Identify which cell holds the provided text, then report its [x, y] central coordinate. 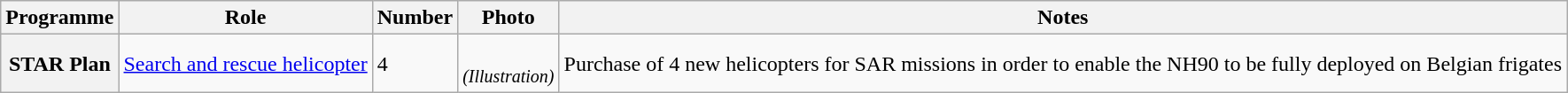
(Illustration) [508, 64]
Number [415, 18]
Purchase of 4 new helicopters for SAR missions in order to enable the NH90 to be fully deployed on Belgian frigates [1063, 64]
Photo [508, 18]
Search and rescue helicopter [245, 64]
Programme [60, 18]
4 [415, 64]
Notes [1063, 18]
Role [245, 18]
STAR Plan [60, 64]
